Determine the [x, y] coordinate at the center of the cell enclosing the given text.  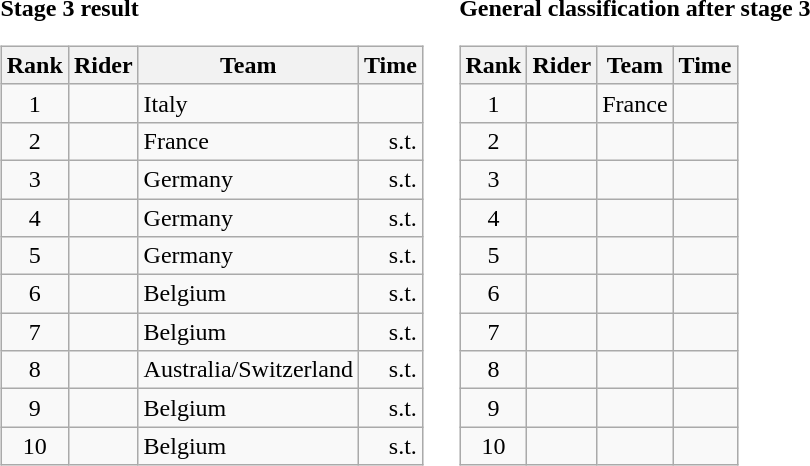
Italy [248, 103]
Australia/Switzerland [248, 370]
